Find where the given text appears and provide that cell's center as [X, Y] coordinate. 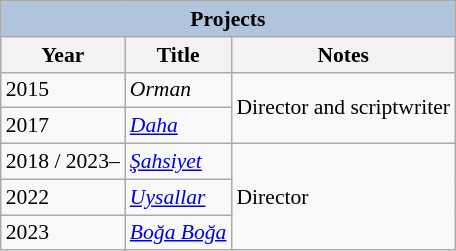
Notes [343, 55]
2018 / 2023– [63, 162]
Orman [178, 90]
2022 [63, 197]
Title [178, 55]
2015 [63, 90]
Daha [178, 126]
Projects [228, 19]
Uysallar [178, 197]
Director and scriptwriter [343, 108]
Year [63, 55]
Director [343, 198]
2023 [63, 233]
Boğa Boğa [178, 233]
Şahsiyet [178, 162]
2017 [63, 126]
